Output the (X, Y) coordinate of the center of the cell containing the given text.  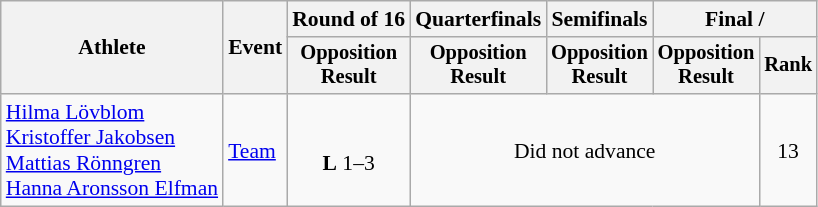
Athlete (112, 48)
Hilma LövblomKristoffer JakobsenMattias RönngrenHanna Aronsson Elfman (112, 150)
Event (255, 48)
Quarterfinals (478, 19)
Round of 16 (348, 19)
Final / (735, 19)
13 (788, 150)
Did not advance (584, 150)
L 1–3 (348, 150)
Rank (788, 66)
Semifinals (600, 19)
Team (255, 150)
